Return the [x, y] coordinate for the center point of the cell that contains the specified text.  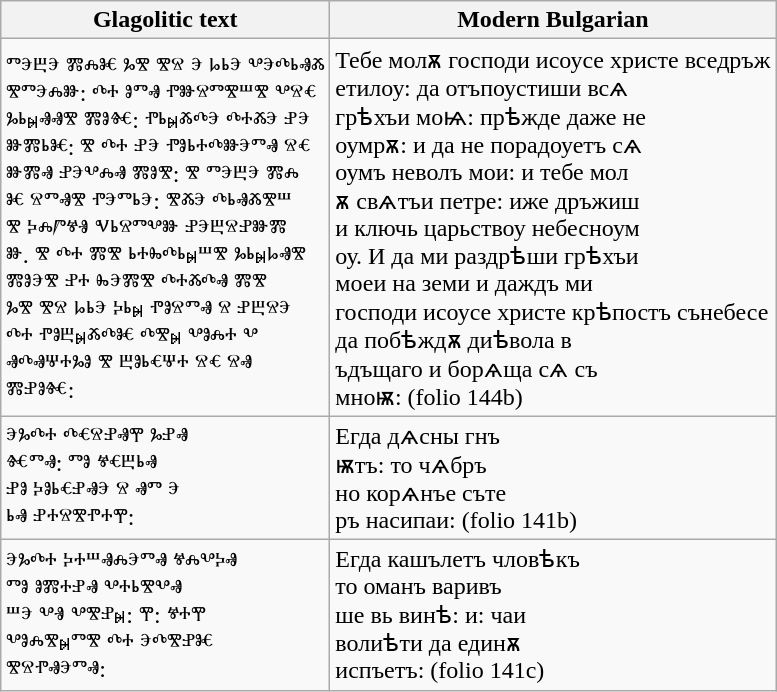
Glagolitic text [166, 20]
Егда кашълетъ чловѣкъто оманъ варивъше вь винѣ: и: чаиволиѣти да единѫиспъетъ: (folio 141c) [553, 614]
ⰵⰳⰴⰰ ⰴⱔⱄⱀⱏⰹ ⰳⱀⱏⱙⱅⱏ: ⱅⱁ ⱍⱔⰱⱃⱏⱀⱁ ⰽⱁⱃⱔⱀⱏⰵ ⱄ ⱏⱅ ⰵⱃⱏ ⱀⰰⱄⰺⱂⰰⰹ: [166, 478]
ⰵⰳⰴⰰ ⰽⰰⱎⱏⰾⰵⱅⱏ ⱍⰾⰲⰽⱏⱅⱁ ⱁⰿⰰⱀⱏ ⰲⰰⱃⰺⰲⱏⱎⰵ ⰲⱐ ⰲⰺⱀⱝ: ⰹ: ⱍⰰⰹⰲⱁⰾⰺⱝⱅⰺ ⰴⰰ ⰵⰴⰺⱀⱘⰺⱄⱂⱏⰵⱅⱏ: [166, 614]
Modern Bulgarian [553, 20]
Егда дѧсны гнъѭтъ: то чѧбръно корѧнъе сътеръ насипаи: (folio 141b) [553, 478]
